From the cell containing the given text, extract its center point as (x, y) coordinate. 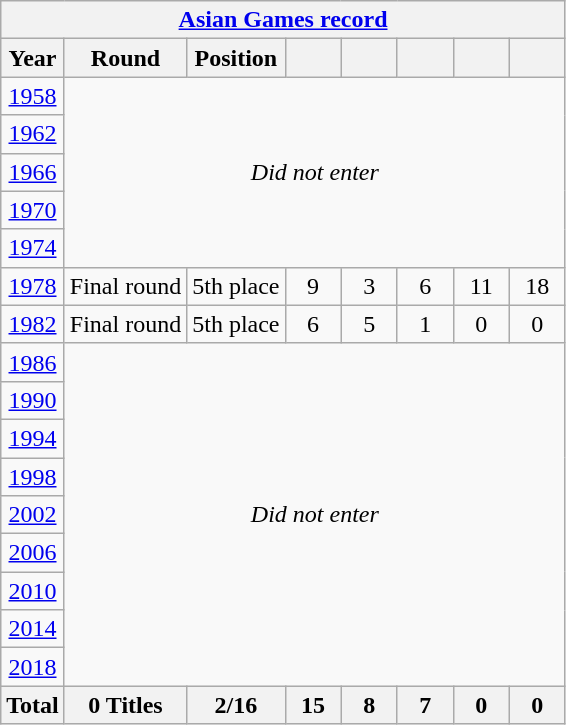
0 Titles (125, 705)
1966 (33, 172)
Asian Games record (284, 20)
2/16 (236, 705)
Round (125, 58)
1962 (33, 134)
15 (313, 705)
18 (537, 286)
1970 (33, 210)
2002 (33, 515)
7 (425, 705)
2018 (33, 667)
1990 (33, 400)
2010 (33, 591)
11 (481, 286)
Year (33, 58)
1 (425, 324)
8 (369, 705)
2006 (33, 553)
1974 (33, 248)
1986 (33, 362)
5 (369, 324)
3 (369, 286)
Total (33, 705)
Position (236, 58)
1978 (33, 286)
2014 (33, 629)
1958 (33, 96)
1994 (33, 438)
9 (313, 286)
1982 (33, 324)
1998 (33, 477)
